Pinpoint the cell where the given text exists, returning its [x, y] midpoint coordinate. 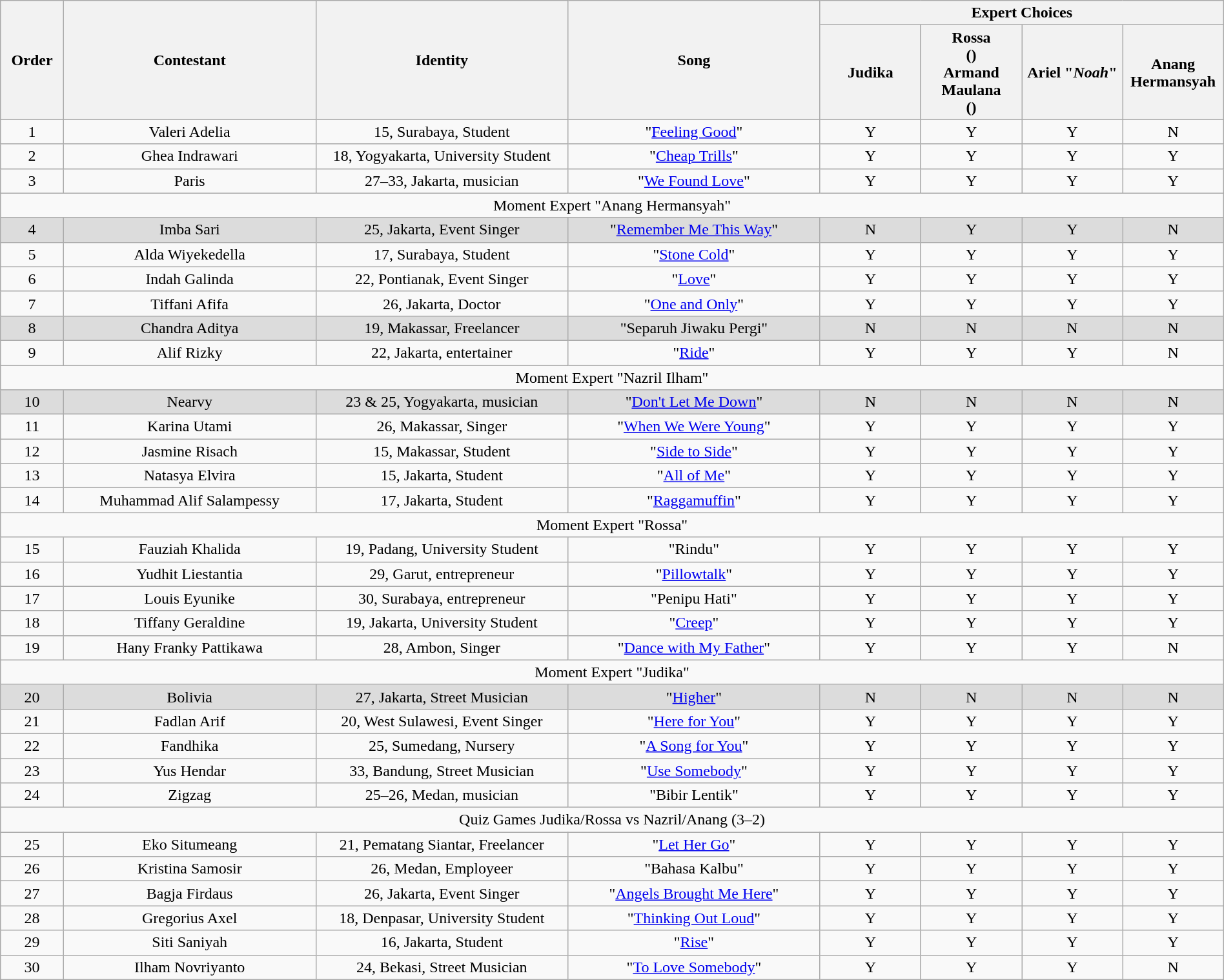
24, Bekasi, Street Musician [442, 967]
Muhammad Alif Salampessy [190, 500]
"All of Me" [695, 476]
Karina Utami [190, 427]
21 [32, 721]
"Remember Me This Way" [695, 230]
5 [32, 254]
"Rindu" [695, 549]
Fauziah Khalida [190, 549]
12 [32, 451]
Anang Hermansyah [1173, 72]
Yudhit Liestantia [190, 574]
"Higher" [695, 697]
Bolivia [190, 697]
"Raggamuffin" [695, 500]
1 [32, 132]
Hany Franky Pattikawa [190, 648]
15 [32, 549]
15, Surabaya, Student [442, 132]
Louis Eyunike [190, 598]
Zigzag [190, 795]
18, Yogyakarta, University Student [442, 156]
23 [32, 770]
17, Jakarta, Student [442, 500]
26, Makassar, Singer [442, 427]
23 & 25, Yogyakarta, musician [442, 402]
"A Song for You" [695, 746]
28 [32, 918]
17 [32, 598]
Tiffany Geraldine [190, 623]
Contestant [190, 60]
15, Makassar, Student [442, 451]
14 [32, 500]
6 [32, 279]
Moment Expert "Rossa" [612, 525]
Bagja Firdaus [190, 893]
18 [32, 623]
Fandhika [190, 746]
15, Jakarta, Student [442, 476]
3 [32, 181]
8 [32, 328]
Fadlan Arif [190, 721]
"Don't Let Me Down" [695, 402]
Indah Galinda [190, 279]
"Bibir Lentik" [695, 795]
26, Jakarta, Doctor [442, 303]
"Side to Side" [695, 451]
Order [32, 60]
19, Jakarta, University Student [442, 623]
"Feeling Good" [695, 132]
20, West Sulawesi, Event Singer [442, 721]
Imba Sari [190, 230]
28, Ambon, Singer [442, 648]
Moment Expert "Nazril Ilham" [612, 378]
13 [32, 476]
"Creep" [695, 623]
"Thinking Out Loud" [695, 918]
Yus Hendar [190, 770]
"Here for You" [695, 721]
Tiffani Afifa [190, 303]
19 [32, 648]
"We Found Love" [695, 181]
30, Surabaya, entrepreneur [442, 598]
25, Sumedang, Nursery [442, 746]
"Love" [695, 279]
10 [32, 402]
22 [32, 746]
"Cheap Trills" [695, 156]
"Penipu Hati" [695, 598]
25, Jakarta, Event Singer [442, 230]
11 [32, 427]
Judika [870, 72]
7 [32, 303]
16 [32, 574]
"One and Only" [695, 303]
2 [32, 156]
30 [32, 967]
26 [32, 869]
27 [32, 893]
18, Denpasar, University Student [442, 918]
"Use Somebody" [695, 770]
"When We Were Young" [695, 427]
Moment Expert "Anang Hermansyah" [612, 205]
Alif Rizky [190, 352]
Natasya Elvira [190, 476]
"Pillowtalk" [695, 574]
20 [32, 697]
Eko Situmeang [190, 844]
27, Jakarta, Street Musician [442, 697]
Siti Saniyah [190, 943]
Kristina Samosir [190, 869]
"Rise" [695, 943]
Chandra Aditya [190, 328]
"Dance with My Father" [695, 648]
16, Jakarta, Student [442, 943]
27–33, Jakarta, musician [442, 181]
Ilham Novriyanto [190, 967]
Ariel "Noah" [1072, 72]
"Stone Cold" [695, 254]
Song [695, 60]
26, Jakarta, Event Singer [442, 893]
22, Pontianak, Event Singer [442, 279]
25–26, Medan, musician [442, 795]
24 [32, 795]
29, Garut, entrepreneur [442, 574]
Ghea Indrawari [190, 156]
Expert Choices [1021, 13]
4 [32, 230]
22, Jakarta, entertainer [442, 352]
19, Padang, University Student [442, 549]
Paris [190, 181]
"Bahasa Kalbu" [695, 869]
33, Bandung, Street Musician [442, 770]
29 [32, 943]
Moment Expert "Judika" [612, 672]
25 [32, 844]
"Separuh Jiwaku Pergi" [695, 328]
Alda Wiyekedella [190, 254]
Gregorius Axel [190, 918]
Quiz Games Judika/Rossa vs Nazril/Anang (3–2) [612, 820]
"To Love Somebody" [695, 967]
26, Medan, Employeer [442, 869]
"Let Her Go" [695, 844]
19, Makassar, Freelancer [442, 328]
"Angels Brought Me Here" [695, 893]
"Ride" [695, 352]
Identity [442, 60]
Rossa () Armand Maulana () [971, 72]
17, Surabaya, Student [442, 254]
Jasmine Risach [190, 451]
Valeri Adelia [190, 132]
Nearvy [190, 402]
21, Pematang Siantar, Freelancer [442, 844]
9 [32, 352]
